Search for the cell housing the specified text and yield its [x, y] center coordinate. 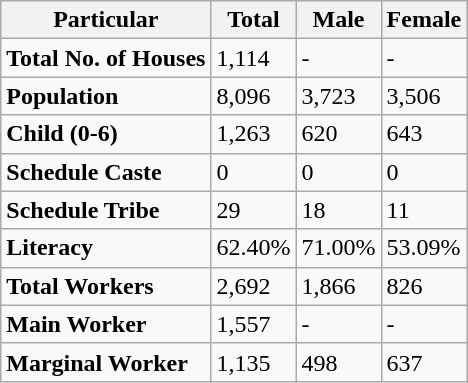
Total [254, 20]
29 [254, 210]
Main Worker [106, 324]
3,506 [424, 96]
Schedule Caste [106, 172]
Marginal Worker [106, 362]
2,692 [254, 286]
53.09% [424, 248]
643 [424, 134]
8,096 [254, 96]
Total Workers [106, 286]
498 [338, 362]
1,557 [254, 324]
Total No. of Houses [106, 58]
637 [424, 362]
620 [338, 134]
1,263 [254, 134]
1,135 [254, 362]
62.40% [254, 248]
Particular [106, 20]
Population [106, 96]
826 [424, 286]
71.00% [338, 248]
3,723 [338, 96]
Male [338, 20]
11 [424, 210]
1,866 [338, 286]
18 [338, 210]
Female [424, 20]
Child (0-6) [106, 134]
Schedule Tribe [106, 210]
Literacy [106, 248]
1,114 [254, 58]
